Locate the cell with the specified text and output its (x, y) center coordinate. 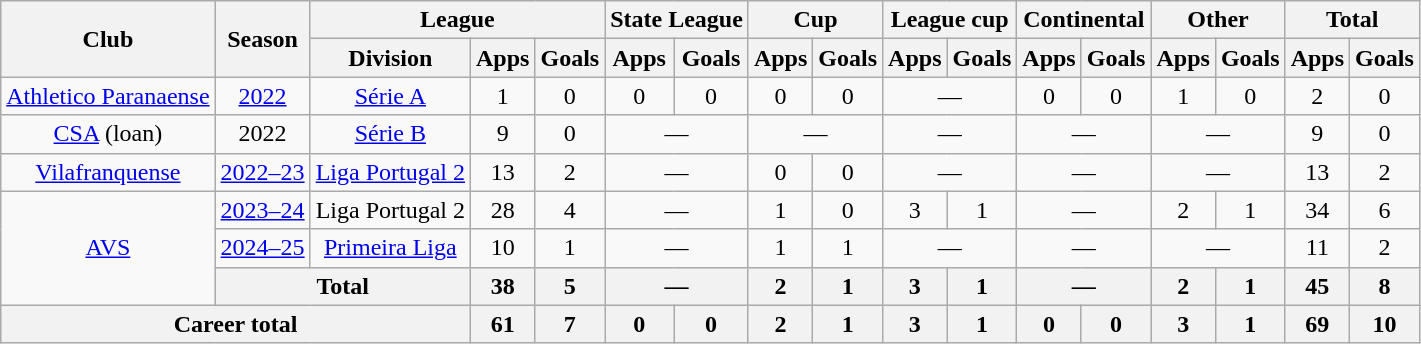
Vilafranquense (108, 172)
Athletico Paranaense (108, 96)
38 (503, 286)
4 (570, 210)
Season (262, 39)
League cup (950, 20)
6 (1385, 210)
Cup (815, 20)
2023–24 (262, 210)
2024–25 (262, 248)
7 (570, 324)
69 (1317, 324)
8 (1385, 286)
Continental (1084, 20)
Other (1218, 20)
11 (1317, 248)
45 (1317, 286)
Club (108, 39)
State League (677, 20)
Série B (390, 134)
CSA (loan) (108, 134)
Série A (390, 96)
Primeira Liga (390, 248)
League (458, 20)
28 (503, 210)
2022–23 (262, 172)
61 (503, 324)
5 (570, 286)
Division (390, 58)
AVS (108, 248)
Career total (236, 324)
34 (1317, 210)
